Return the (X, Y) coordinate for the center point of the cell that contains the specified text.  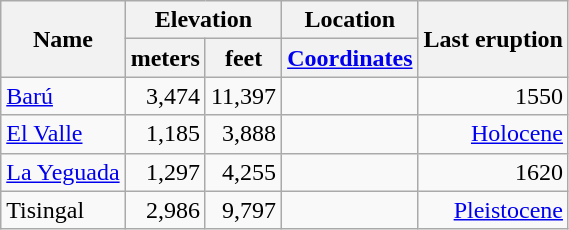
4,255 (243, 172)
3,888 (243, 134)
1,185 (165, 134)
Elevation (204, 20)
9,797 (243, 210)
Coordinates (350, 58)
1620 (493, 172)
3,474 (165, 96)
Tisingal (63, 210)
Holocene (493, 134)
La Yeguada (63, 172)
1,297 (165, 172)
Pleistocene (493, 210)
Last eruption (493, 39)
feet (243, 58)
11,397 (243, 96)
2,986 (165, 210)
Location (350, 20)
1550 (493, 96)
Barú (63, 96)
meters (165, 58)
El Valle (63, 134)
Name (63, 39)
